Scan for the cell matching the given text and deliver its (X, Y) coordinate at center. 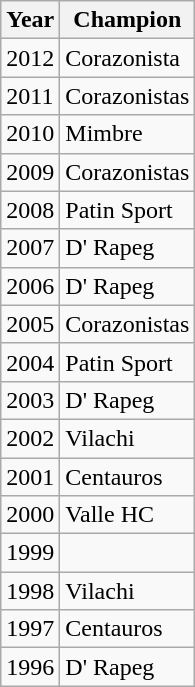
1996 (30, 667)
2003 (30, 400)
2011 (30, 96)
2009 (30, 172)
2002 (30, 438)
1997 (30, 629)
2004 (30, 362)
2008 (30, 210)
Champion (128, 20)
2006 (30, 286)
Corazonista (128, 58)
1998 (30, 591)
Valle HC (128, 515)
2005 (30, 324)
Mimbre (128, 134)
2012 (30, 58)
2007 (30, 248)
Year (30, 20)
2001 (30, 477)
1999 (30, 553)
2000 (30, 515)
2010 (30, 134)
